Determine the [X, Y] coordinate at the center of the cell enclosing the given text.  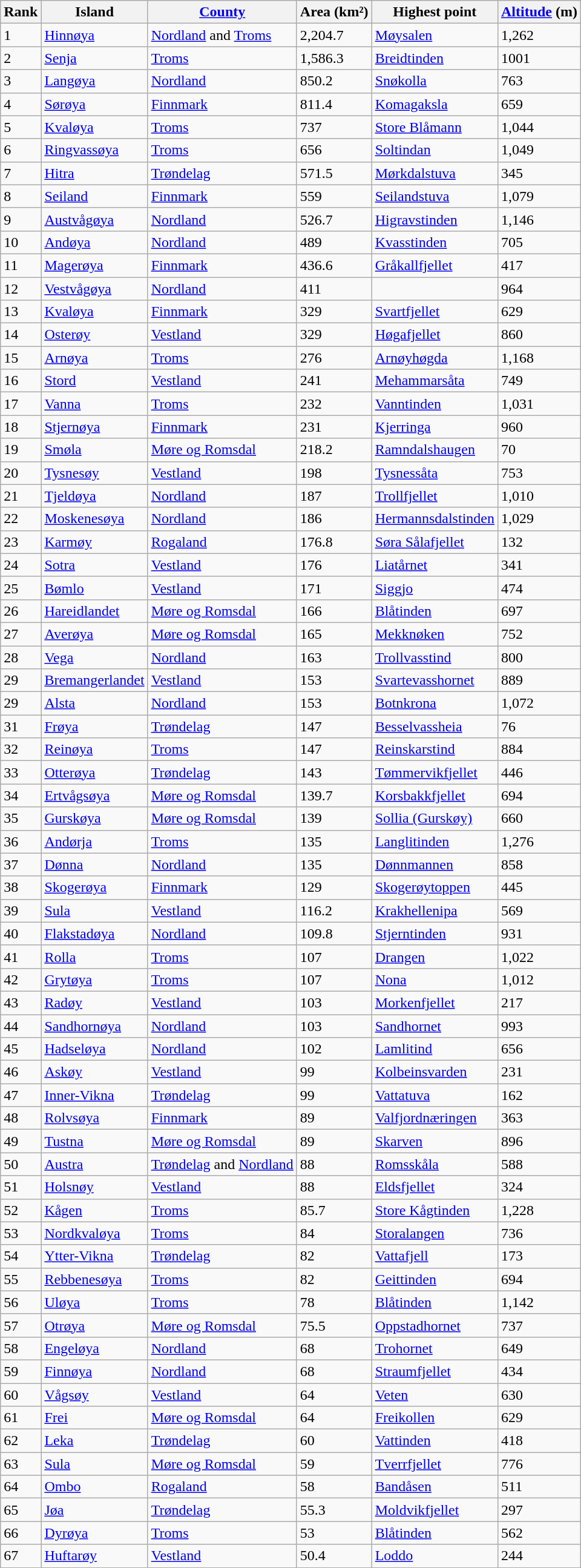
1,044 [539, 127]
162 [539, 1095]
76 [539, 726]
Hitra [94, 173]
16 [21, 381]
56 [21, 1302]
Skarven [435, 1141]
Osterøy [94, 335]
187 [334, 496]
13 [21, 312]
Andøya [94, 242]
Besselvassheia [435, 726]
Karmøy [94, 542]
186 [334, 519]
660 [539, 819]
Soltindan [435, 150]
Vattatuva [435, 1095]
15 [21, 358]
12 [21, 289]
1001 [539, 58]
65 [21, 1510]
132 [539, 542]
Hinnøya [94, 35]
143 [334, 772]
Sotra [94, 565]
217 [539, 1003]
25 [21, 588]
571.5 [334, 173]
Store Kågtinden [435, 1210]
Rank [21, 12]
48 [21, 1118]
1,142 [539, 1302]
Mehammarsåta [435, 381]
Moskenesøya [94, 519]
Ytter-Vikna [94, 1256]
241 [334, 381]
1,586.3 [334, 58]
Gråkallfjellet [435, 265]
34 [21, 796]
511 [539, 1487]
Langøya [94, 81]
54 [21, 1256]
75.5 [334, 1325]
Highest point [435, 12]
Dyrøya [94, 1533]
49 [21, 1141]
Stjernøya [94, 427]
Nona [435, 980]
763 [539, 81]
Ringvassøya [94, 150]
85.7 [334, 1210]
931 [539, 934]
1,010 [539, 496]
Austvågøya [94, 219]
1,022 [539, 957]
474 [539, 588]
42 [21, 980]
8 [21, 196]
489 [334, 242]
1,276 [539, 842]
Tysnesøy [94, 473]
17 [21, 404]
Hareidlandet [94, 611]
1,168 [539, 358]
697 [539, 611]
102 [334, 1049]
297 [539, 1510]
Kvasstinden [435, 242]
32 [21, 749]
850.2 [334, 81]
244 [539, 1556]
Bremangerlandet [94, 680]
45 [21, 1049]
109.8 [334, 934]
Reinskarstind [435, 749]
Mekknøken [435, 634]
Valfjordnæringen [435, 1118]
749 [539, 381]
Nordland and Troms [222, 35]
Frei [94, 1418]
23 [21, 542]
Seilandstuva [435, 196]
800 [539, 657]
Sandhornet [435, 1026]
964 [539, 289]
171 [334, 588]
569 [539, 911]
Breidtinden [435, 58]
39 [21, 911]
Søra Sålafjellet [435, 542]
1 [21, 35]
752 [539, 634]
35 [21, 819]
43 [21, 1003]
Gurskøya [94, 819]
Finnøya [94, 1371]
41 [21, 957]
Liatårnet [435, 565]
Ertvågsøya [94, 796]
Otrøya [94, 1325]
Vestvågøya [94, 289]
Dønna [94, 865]
736 [539, 1233]
1,146 [539, 219]
44 [21, 1026]
Tjeldøya [94, 496]
776 [539, 1464]
5 [21, 127]
Stjerntinden [435, 934]
446 [539, 772]
Freikollen [435, 1418]
Skogerøya [94, 888]
Arnøyhøgda [435, 358]
1,262 [539, 35]
Veten [435, 1394]
22 [21, 519]
Radøy [94, 1003]
Vattinden [435, 1441]
Vanntinden [435, 404]
Romsskåla [435, 1164]
Møysalen [435, 35]
62 [21, 1441]
1,012 [539, 980]
1,228 [539, 1210]
363 [539, 1118]
Komagaksla [435, 104]
341 [539, 565]
Vattafjell [435, 1256]
Trollvasstind [435, 657]
26 [21, 611]
Engeløya [94, 1348]
70 [539, 450]
960 [539, 427]
78 [334, 1302]
176 [334, 565]
Uløya [94, 1302]
Otterøya [94, 772]
Kolbeinsvarden [435, 1072]
Flakstadøya [94, 934]
Tustna [94, 1141]
Tysnessåta [435, 473]
Area (km²) [334, 12]
896 [539, 1141]
County [222, 12]
Holsnøy [94, 1187]
18 [21, 427]
Kjerringa [435, 427]
276 [334, 358]
Askøy [94, 1072]
Vågsøy [94, 1394]
Straumfjellet [435, 1371]
Vanna [94, 404]
61 [21, 1418]
Tverrfjellet [435, 1464]
55.3 [334, 1510]
1,029 [539, 519]
Siggjo [435, 588]
Bandåsen [435, 1487]
559 [334, 196]
526.7 [334, 219]
46 [21, 1072]
198 [334, 473]
445 [539, 888]
55 [21, 1279]
562 [539, 1533]
Nordkvaløya [94, 1233]
Higravstinden [435, 219]
57 [21, 1325]
Averøya [94, 634]
Trohornet [435, 1348]
Grytøya [94, 980]
Ombo [94, 1487]
6 [21, 150]
52 [21, 1210]
Skogerøytoppen [435, 888]
14 [21, 335]
Austra [94, 1164]
588 [539, 1164]
Korsbakkfjellet [435, 796]
9 [21, 219]
40 [21, 934]
166 [334, 611]
Alsta [94, 703]
Svartevasshornet [435, 680]
753 [539, 473]
Trollfjellet [435, 496]
4 [21, 104]
47 [21, 1095]
139.7 [334, 796]
705 [539, 242]
860 [539, 335]
Rolla [94, 957]
173 [539, 1256]
Smøla [94, 450]
Hadseløya [94, 1049]
Tømmervikfjellet [435, 772]
Seiland [94, 196]
84 [334, 1233]
116.2 [334, 911]
345 [539, 173]
67 [21, 1556]
Senja [94, 58]
139 [334, 819]
28 [21, 657]
Dønnmannen [435, 865]
20 [21, 473]
Botnkrona [435, 703]
Sollia (Gurskøy) [435, 819]
7 [21, 173]
Hermannsdalstinden [435, 519]
Island [94, 12]
411 [334, 289]
Kågen [94, 1210]
Reinøya [94, 749]
Geittinden [435, 1279]
165 [334, 634]
Leka [94, 1441]
Lamlitind [435, 1049]
434 [539, 1371]
1,072 [539, 703]
3 [21, 81]
19 [21, 450]
Sandhornøya [94, 1026]
36 [21, 842]
418 [539, 1441]
1,031 [539, 404]
Jøa [94, 1510]
Altitude (m) [539, 12]
Vega [94, 657]
Magerøya [94, 265]
Drangen [435, 957]
Sørøya [94, 104]
Rolvsøya [94, 1118]
51 [21, 1187]
Oppstadhornet [435, 1325]
Rebbenesøya [94, 1279]
Andørja [94, 842]
Bømlo [94, 588]
Snøkolla [435, 81]
Mørkdalstuva [435, 173]
129 [334, 888]
2,204.7 [334, 35]
37 [21, 865]
324 [539, 1187]
50 [21, 1164]
176.8 [334, 542]
659 [539, 104]
Stord [94, 381]
Huftarøy [94, 1556]
884 [539, 749]
Langlitinden [435, 842]
889 [539, 680]
Moldvikfjellet [435, 1510]
10 [21, 242]
66 [21, 1533]
38 [21, 888]
27 [21, 634]
Storalangen [435, 1233]
Frøya [94, 726]
50.4 [334, 1556]
163 [334, 657]
Store Blåmann [435, 127]
Krakhellenipa [435, 911]
21 [21, 496]
63 [21, 1464]
1,049 [539, 150]
811.4 [334, 104]
630 [539, 1394]
Trøndelag and Nordland [222, 1164]
2 [21, 58]
649 [539, 1348]
Ramndalshaugen [435, 450]
11 [21, 265]
24 [21, 565]
993 [539, 1026]
Loddo [435, 1556]
Inner-Vikna [94, 1095]
33 [21, 772]
Høgafjellet [435, 335]
Eldsfjellet [435, 1187]
1,079 [539, 196]
Morkenfjellet [435, 1003]
417 [539, 265]
Arnøya [94, 358]
232 [334, 404]
218.2 [334, 450]
Svartfjellet [435, 312]
858 [539, 865]
436.6 [334, 265]
31 [21, 726]
